Identify which cell holds the provided text, then report its (X, Y) central coordinate. 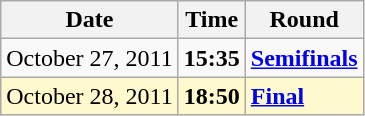
15:35 (212, 58)
Round (304, 20)
Time (212, 20)
18:50 (212, 96)
Final (304, 96)
October 27, 2011 (90, 58)
Semifinals (304, 58)
Date (90, 20)
October 28, 2011 (90, 96)
